Determine the [x, y] coordinate at the center of the cell enclosing the given text.  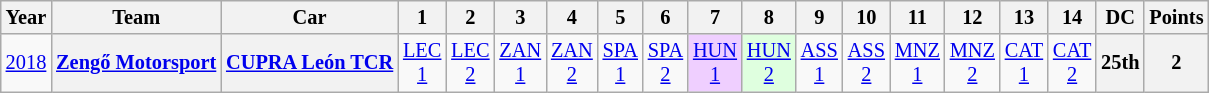
HUN2 [769, 63]
9 [820, 17]
HUN1 [715, 63]
Year [26, 17]
4 [572, 17]
2018 [26, 63]
3 [520, 17]
CUPRA León TCR [310, 63]
MNZ2 [972, 63]
SPA2 [666, 63]
Zengő Motorsport [136, 63]
1 [422, 17]
ASS2 [866, 63]
CAT2 [1072, 63]
12 [972, 17]
LEC1 [422, 63]
14 [1072, 17]
LEC2 [470, 63]
11 [918, 17]
Car [310, 17]
10 [866, 17]
Team [136, 17]
ASS1 [820, 63]
MNZ1 [918, 63]
ZAN2 [572, 63]
SPA1 [620, 63]
7 [715, 17]
8 [769, 17]
25th [1120, 63]
6 [666, 17]
CAT1 [1024, 63]
Points [1176, 17]
DC [1120, 17]
13 [1024, 17]
ZAN1 [520, 63]
5 [620, 17]
